Return [X, Y] of the center of cell containing provided text 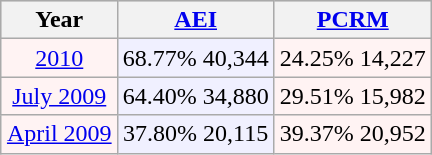
64.40% 34,880 [196, 96]
2010 [59, 58]
29.51% 15,982 [352, 96]
68.77% 40,344 [196, 58]
37.80% 20,115 [196, 134]
PCRM [352, 20]
AEI [196, 20]
Year [59, 20]
39.37% 20,952 [352, 134]
July 2009 [59, 96]
April 2009 [59, 134]
24.25% 14,227 [352, 58]
